Locate the cell with the specified text and output its [x, y] center coordinate. 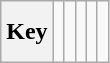
Key [27, 32]
